Extract the (X, Y) coordinate from the center of the cell holding the provided text.  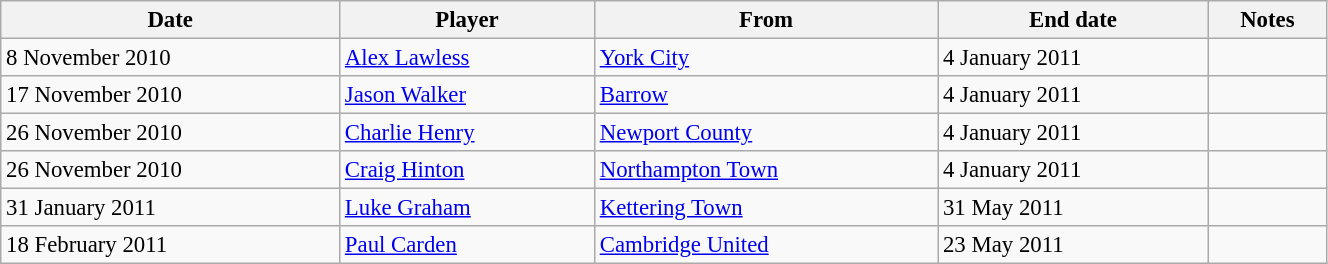
31 January 2011 (170, 208)
Kettering Town (766, 208)
Barrow (766, 95)
8 November 2010 (170, 58)
From (766, 20)
17 November 2010 (170, 95)
Jason Walker (468, 95)
End date (1074, 20)
York City (766, 58)
23 May 2011 (1074, 245)
Date (170, 20)
Newport County (766, 133)
Luke Graham (468, 208)
18 February 2011 (170, 245)
Player (468, 20)
Alex Lawless (468, 58)
Charlie Henry (468, 133)
Cambridge United (766, 245)
Craig Hinton (468, 170)
Paul Carden (468, 245)
Northampton Town (766, 170)
Notes (1267, 20)
31 May 2011 (1074, 208)
